Return [X, Y] of the center of cell containing provided text 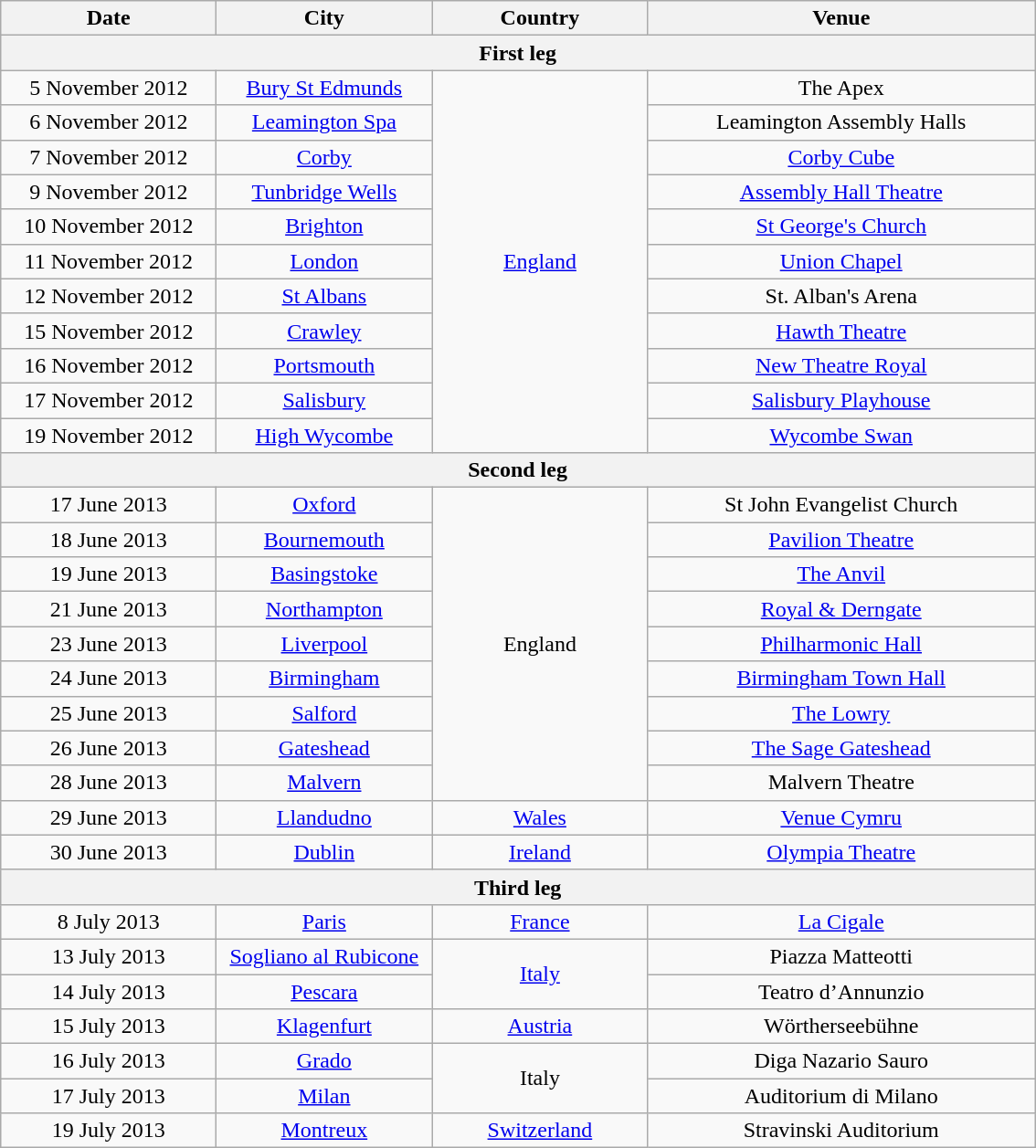
10 November 2012 [109, 226]
7 November 2012 [109, 157]
Montreux [324, 1131]
28 June 2013 [109, 783]
Pescara [324, 991]
First leg [518, 53]
Hawth Theatre [841, 331]
Oxford [324, 505]
Austria [540, 1027]
Switzerland [540, 1131]
Royal & Derngate [841, 609]
London [324, 261]
Wycombe Swan [841, 436]
Sogliano al Rubicone [324, 956]
Birmingham Town Hall [841, 679]
Salisbury Playhouse [841, 400]
France [540, 922]
5 November 2012 [109, 88]
The Anvil [841, 574]
Klagenfurt [324, 1027]
15 November 2012 [109, 331]
25 June 2013 [109, 713]
Philharmonic Hall [841, 644]
Pavilion Theatre [841, 540]
Basingstoke [324, 574]
19 June 2013 [109, 574]
26 June 2013 [109, 748]
19 November 2012 [109, 436]
15 July 2013 [109, 1027]
17 November 2012 [109, 400]
Salisbury [324, 400]
Leamington Assembly Halls [841, 122]
City [324, 18]
La Cigale [841, 922]
Wörtherseebühne [841, 1027]
Assembly Hall Theatre [841, 192]
Birmingham [324, 679]
Northampton [324, 609]
Diga Nazario Sauro [841, 1061]
8 July 2013 [109, 922]
Grado [324, 1061]
Stravinski Auditorium [841, 1131]
Portsmouth [324, 365]
Malvern [324, 783]
Llandudno [324, 817]
17 July 2013 [109, 1096]
12 November 2012 [109, 296]
23 June 2013 [109, 644]
Liverpool [324, 644]
Malvern Theatre [841, 783]
Date [109, 18]
Teatro d’Annunzio [841, 991]
The Apex [841, 88]
Ireland [540, 852]
The Lowry [841, 713]
St George's Church [841, 226]
Country [540, 18]
Bury St Edmunds [324, 88]
Venue [841, 18]
Venue Cymru [841, 817]
Salford [324, 713]
13 July 2013 [109, 956]
Tunbridge Wells [324, 192]
9 November 2012 [109, 192]
High Wycombe [324, 436]
17 June 2013 [109, 505]
Bournemouth [324, 540]
6 November 2012 [109, 122]
St. Alban's Arena [841, 296]
19 July 2013 [109, 1131]
Leamington Spa [324, 122]
30 June 2013 [109, 852]
Gateshead [324, 748]
16 November 2012 [109, 365]
Second leg [518, 470]
Third leg [518, 887]
18 June 2013 [109, 540]
14 July 2013 [109, 991]
24 June 2013 [109, 679]
11 November 2012 [109, 261]
Dublin [324, 852]
New Theatre Royal [841, 365]
16 July 2013 [109, 1061]
Union Chapel [841, 261]
Paris [324, 922]
The Sage Gateshead [841, 748]
St John Evangelist Church [841, 505]
Piazza Matteotti [841, 956]
21 June 2013 [109, 609]
Olympia Theatre [841, 852]
29 June 2013 [109, 817]
Wales [540, 817]
St Albans [324, 296]
Crawley [324, 331]
Brighton [324, 226]
Corby [324, 157]
Auditorium di Milano [841, 1096]
Milan [324, 1096]
Corby Cube [841, 157]
